Find where the given text appears and provide that cell's center as (X, Y) coordinate. 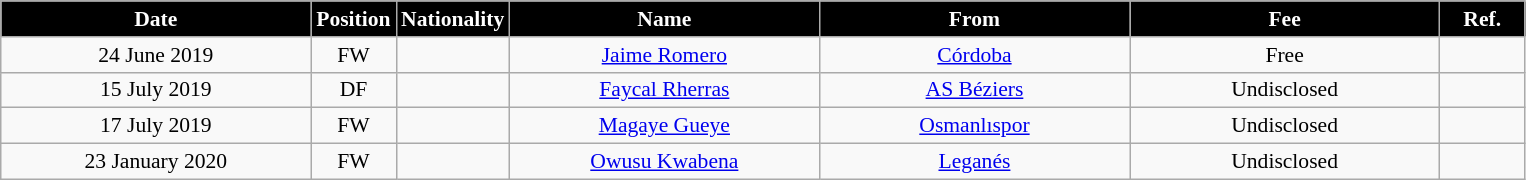
Nationality (452, 19)
Ref. (1482, 19)
Fee (1285, 19)
23 January 2020 (156, 162)
24 June 2019 (156, 55)
From (974, 19)
Leganés (974, 162)
Position (354, 19)
Free (1285, 55)
15 July 2019 (156, 90)
Magaye Gueye (664, 126)
Faycal Rherras (664, 90)
AS Béziers (974, 90)
Date (156, 19)
Owusu Kwabena (664, 162)
DF (354, 90)
17 July 2019 (156, 126)
Osmanlıspor (974, 126)
Name (664, 19)
Jaime Romero (664, 55)
Córdoba (974, 55)
